Identify which cell holds the provided text, then report its (x, y) central coordinate. 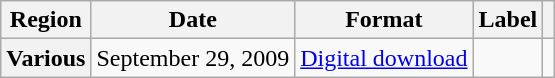
Digital download (384, 58)
Format (384, 20)
Region (46, 20)
Label (508, 20)
Various (46, 58)
September 29, 2009 (193, 58)
Date (193, 20)
